Find where the given text appears and provide that cell's center as [x, y] coordinate. 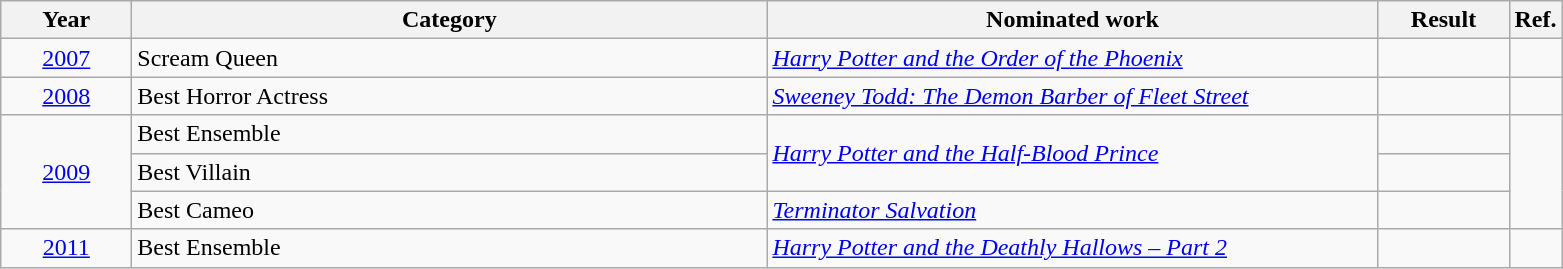
Year [66, 20]
Harry Potter and the Deathly Hallows – Part 2 [1072, 248]
Nominated work [1072, 20]
Result [1444, 20]
Harry Potter and the Half-Blood Prince [1072, 153]
Best Horror Actress [450, 96]
Scream Queen [450, 58]
2009 [66, 172]
2011 [66, 248]
2007 [66, 58]
Ref. [1536, 20]
Category [450, 20]
Best Villain [450, 172]
Terminator Salvation [1072, 210]
2008 [66, 96]
Best Cameo [450, 210]
Harry Potter and the Order of the Phoenix [1072, 58]
Sweeney Todd: The Demon Barber of Fleet Street [1072, 96]
